Capture the cell that displays the provided text and extract its [x, y] central coordinate. 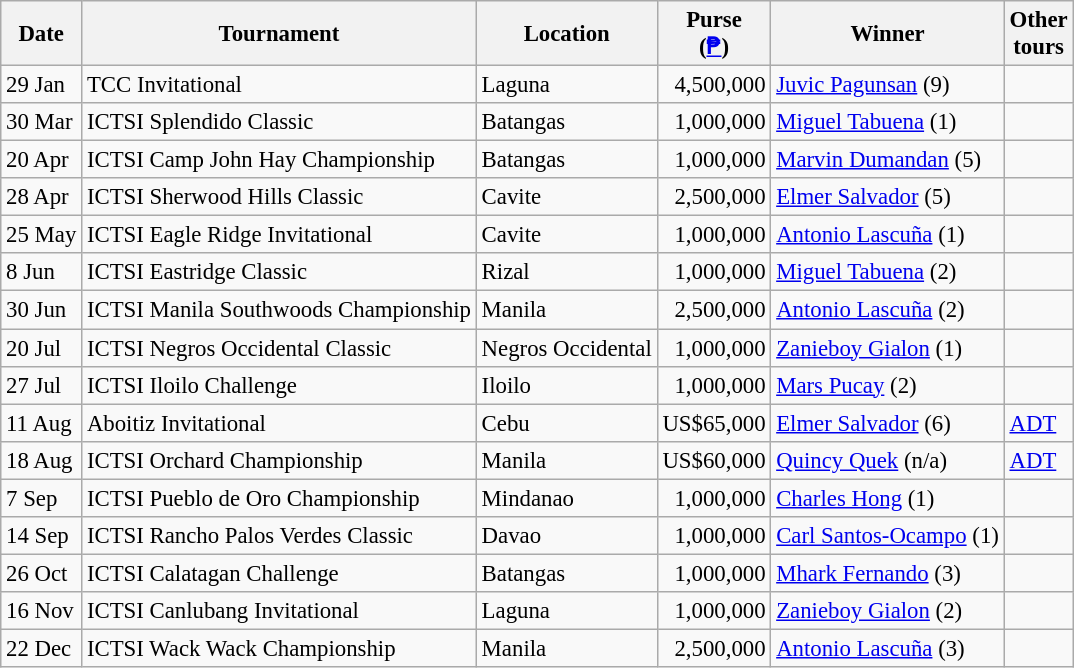
8 Jun [42, 273]
ICTSI Eastridge Classic [280, 273]
Mars Pucay (2) [888, 385]
Davao [566, 536]
Cebu [566, 423]
ICTSI Canlubang Invitational [280, 611]
ICTSI Splendido Classic [280, 122]
Elmer Salvador (6) [888, 423]
Miguel Tabuena (2) [888, 273]
ICTSI Iloilo Challenge [280, 385]
Location [566, 34]
Elmer Salvador (5) [888, 197]
20 Jul [42, 348]
Purse(₱) [714, 34]
Othertours [1038, 34]
TCC Invitational [280, 85]
30 Mar [42, 122]
US$65,000 [714, 423]
ICTSI Manila Southwoods Championship [280, 310]
Juvic Pagunsan (9) [888, 85]
Rizal [566, 273]
ICTSI Negros Occidental Classic [280, 348]
Winner [888, 34]
Zanieboy Gialon (1) [888, 348]
Antonio Lascuña (1) [888, 235]
Mhark Fernando (3) [888, 573]
Antonio Lascuña (2) [888, 310]
22 Dec [42, 648]
28 Apr [42, 197]
Tournament [280, 34]
Zanieboy Gialon (2) [888, 611]
Iloilo [566, 385]
Quincy Quek (n/a) [888, 460]
20 Apr [42, 160]
ICTSI Rancho Palos Verdes Classic [280, 536]
26 Oct [42, 573]
ICTSI Calatagan Challenge [280, 573]
Charles Hong (1) [888, 498]
ICTSI Orchard Championship [280, 460]
16 Nov [42, 611]
4,500,000 [714, 85]
14 Sep [42, 536]
ICTSI Sherwood Hills Classic [280, 197]
7 Sep [42, 498]
Negros Occidental [566, 348]
Date [42, 34]
25 May [42, 235]
ICTSI Pueblo de Oro Championship [280, 498]
30 Jun [42, 310]
Carl Santos-Ocampo (1) [888, 536]
11 Aug [42, 423]
Mindanao [566, 498]
ICTSI Eagle Ridge Invitational [280, 235]
Antonio Lascuña (3) [888, 648]
29 Jan [42, 85]
ICTSI Wack Wack Championship [280, 648]
Marvin Dumandan (5) [888, 160]
ICTSI Camp John Hay Championship [280, 160]
18 Aug [42, 460]
27 Jul [42, 385]
US$60,000 [714, 460]
Miguel Tabuena (1) [888, 122]
Aboitiz Invitational [280, 423]
